Pinpoint the cell where the given text exists, returning its (X, Y) midpoint coordinate. 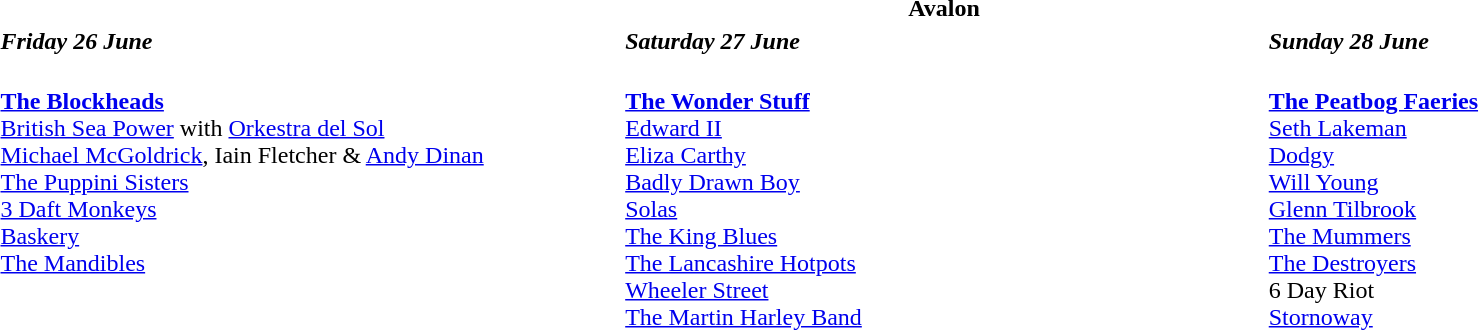
Saturday 27 June (944, 41)
